Identify which cell holds the provided text, then report its [X, Y] central coordinate. 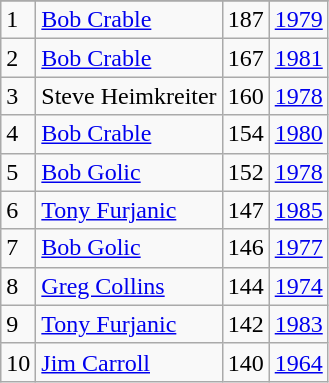
1977 [298, 248]
1981 [298, 58]
1985 [298, 210]
6 [18, 210]
1 [18, 20]
4 [18, 134]
1983 [298, 324]
154 [246, 134]
1979 [298, 20]
142 [246, 324]
146 [246, 248]
8 [18, 286]
187 [246, 20]
Jim Carroll [129, 362]
Steve Heimkreiter [129, 96]
147 [246, 210]
160 [246, 96]
167 [246, 58]
1980 [298, 134]
2 [18, 58]
5 [18, 172]
10 [18, 362]
7 [18, 248]
140 [246, 362]
Greg Collins [129, 286]
1964 [298, 362]
3 [18, 96]
152 [246, 172]
9 [18, 324]
144 [246, 286]
1974 [298, 286]
